Extract the (x, y) coordinate from the center of the cell holding the provided text.  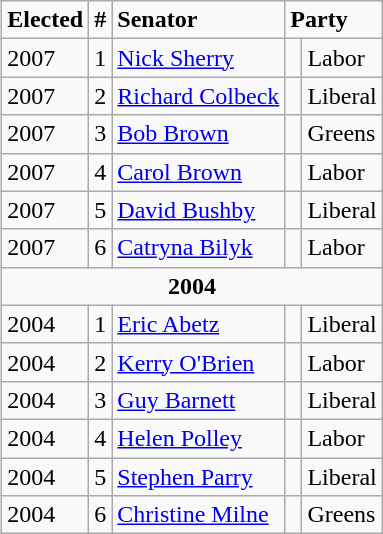
Catryna Bilyk (198, 248)
Richard Colbeck (198, 96)
Nick Sherry (198, 58)
Helen Polley (198, 438)
David Bushby (198, 210)
Senator (198, 20)
Carol Brown (198, 172)
Christine Milne (198, 515)
Kerry O'Brien (198, 362)
Eric Abetz (198, 324)
Stephen Parry (198, 477)
Elected (46, 20)
Bob Brown (198, 134)
Guy Barnett (198, 400)
# (100, 20)
Party (334, 20)
